Find where the given text appears and provide that cell's center as [x, y] coordinate. 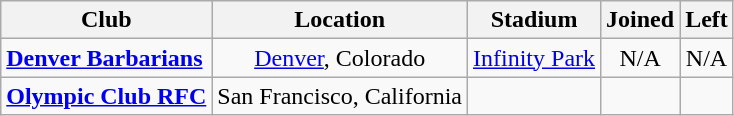
Club [106, 20]
Denver Barbarians [106, 58]
San Francisco, California [340, 96]
Joined [640, 20]
Infinity Park [534, 58]
Stadium [534, 20]
Location [340, 20]
Left [707, 20]
Denver, Colorado [340, 58]
Olympic Club RFC [106, 96]
